Scan for the cell matching the given text and deliver its (X, Y) coordinate at center. 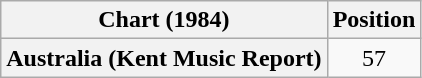
57 (374, 58)
Australia (Kent Music Report) (164, 58)
Position (374, 20)
Chart (1984) (164, 20)
